Locate the cell with the specified text and output its [x, y] center coordinate. 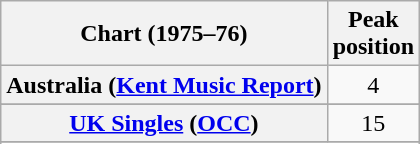
UK Singles (OCC) [164, 123]
4 [373, 85]
Australia (Kent Music Report) [164, 85]
Peakposition [373, 34]
15 [373, 123]
Chart (1975–76) [164, 34]
